Output the (X, Y) coordinate of the center of the cell containing the given text.  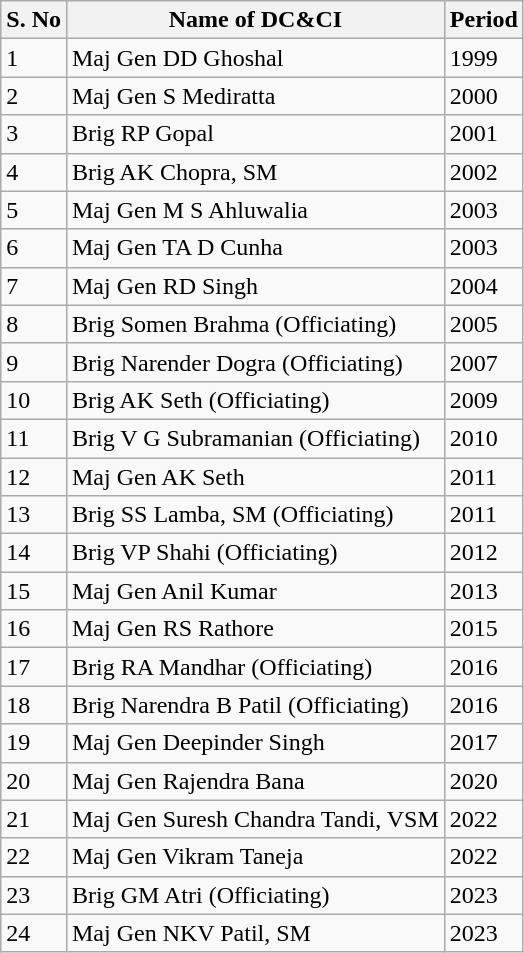
2017 (484, 743)
2015 (484, 629)
Maj Gen M S Ahluwalia (255, 210)
Maj Gen Anil Kumar (255, 591)
3 (34, 134)
2020 (484, 781)
9 (34, 362)
2013 (484, 591)
22 (34, 857)
2012 (484, 553)
Maj Gen Vikram Taneja (255, 857)
18 (34, 705)
Maj Gen TA D Cunha (255, 248)
Brig VP Shahi (Officiating) (255, 553)
Brig SS Lamba, SM (Officiating) (255, 515)
Maj Gen DD Ghoshal (255, 58)
Maj Gen RS Rathore (255, 629)
2009 (484, 400)
23 (34, 895)
S. No (34, 20)
8 (34, 324)
Brig AK Chopra, SM (255, 172)
6 (34, 248)
Maj Gen Deepinder Singh (255, 743)
21 (34, 819)
16 (34, 629)
Brig Narender Dogra (Officiating) (255, 362)
Brig Narendra B Patil (Officiating) (255, 705)
Maj Gen RD Singh (255, 286)
24 (34, 933)
2000 (484, 96)
1999 (484, 58)
1 (34, 58)
2004 (484, 286)
Maj Gen Suresh Chandra Tandi, VSM (255, 819)
Maj Gen Rajendra Bana (255, 781)
Brig RP Gopal (255, 134)
2007 (484, 362)
4 (34, 172)
Brig RA Mandhar (Officiating) (255, 667)
Brig V G Subramanian (Officiating) (255, 438)
7 (34, 286)
2 (34, 96)
Period (484, 20)
12 (34, 477)
2005 (484, 324)
17 (34, 667)
Maj Gen S Mediratta (255, 96)
20 (34, 781)
2001 (484, 134)
13 (34, 515)
19 (34, 743)
5 (34, 210)
15 (34, 591)
2002 (484, 172)
11 (34, 438)
Maj Gen NKV Patil, SM (255, 933)
Name of DC&CI (255, 20)
14 (34, 553)
Brig Somen Brahma (Officiating) (255, 324)
2010 (484, 438)
Brig AK Seth (Officiating) (255, 400)
Maj Gen AK Seth (255, 477)
10 (34, 400)
Brig GM Atri (Officiating) (255, 895)
